Capture the cell that displays the provided text and extract its [X, Y] central coordinate. 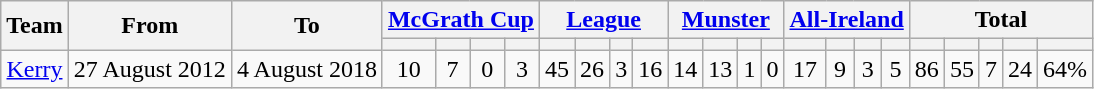
24 [1020, 69]
16 [650, 69]
64% [1066, 69]
Munster [726, 20]
4 August 2018 [306, 69]
17 [805, 69]
Total [1000, 20]
All-Ireland [846, 20]
14 [686, 69]
From [150, 26]
9 [840, 69]
45 [556, 69]
10 [408, 69]
Kerry [35, 69]
55 [962, 69]
5 [896, 69]
26 [592, 69]
13 [720, 69]
League [603, 20]
1 [750, 69]
Team [35, 26]
To [306, 26]
86 [926, 69]
McGrath Cup [460, 20]
27 August 2012 [150, 69]
